From the cell containing the given text, extract its center point as (x, y) coordinate. 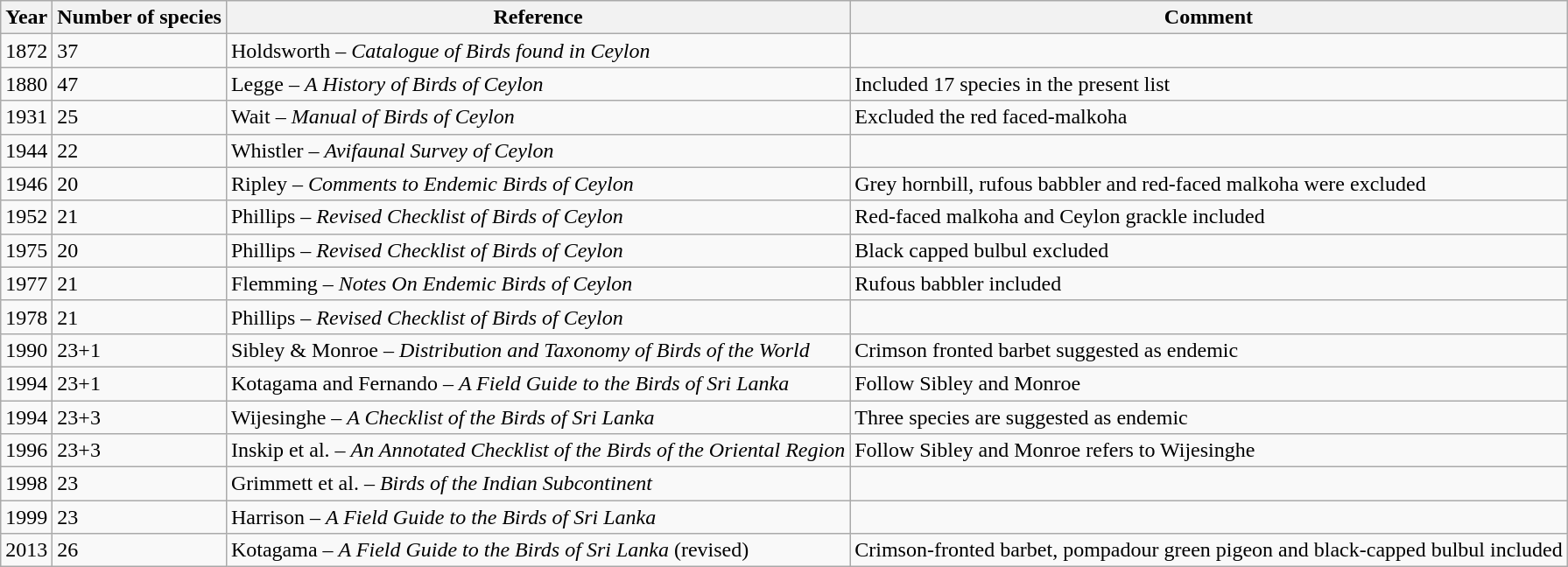
Black capped bulbul excluded (1208, 250)
22 (140, 150)
47 (140, 84)
Red-faced malkoha and Ceylon grackle included (1208, 217)
Grey hornbill, rufous babbler and red-faced malkoha were excluded (1208, 184)
1978 (26, 317)
Follow Sibley and Monroe (1208, 383)
Ripley – Comments to Endemic Birds of Ceylon (538, 184)
Sibley & Monroe – Distribution and Taxonomy of Birds of the World (538, 350)
Holdsworth – Catalogue of Birds found in Ceylon (538, 51)
1880 (26, 84)
1977 (26, 283)
Crimson-fronted barbet, pompadour green pigeon and black-capped bulbul included (1208, 550)
Kotagama and Fernando – A Field Guide to the Birds of Sri Lanka (538, 383)
Harrison – A Field Guide to the Birds of Sri Lanka (538, 517)
1872 (26, 51)
Wijesinghe – A Checklist of the Birds of Sri Lanka (538, 417)
2013 (26, 550)
26 (140, 550)
25 (140, 117)
Number of species (140, 17)
1998 (26, 484)
Inskip et al. – An Annotated Checklist of the Birds of the Oriental Region (538, 451)
1946 (26, 184)
Wait – Manual of Birds of Ceylon (538, 117)
1952 (26, 217)
Three species are suggested as endemic (1208, 417)
Grimmett et al. – Birds of the Indian Subcontinent (538, 484)
37 (140, 51)
Kotagama – A Field Guide to the Birds of Sri Lanka (revised) (538, 550)
1996 (26, 451)
Legge – A History of Birds of Ceylon (538, 84)
Year (26, 17)
1944 (26, 150)
Flemming – Notes On Endemic Birds of Ceylon (538, 283)
1975 (26, 250)
1990 (26, 350)
Rufous babbler included (1208, 283)
Excluded the red faced-malkoha (1208, 117)
1999 (26, 517)
Crimson fronted barbet suggested as endemic (1208, 350)
Whistler – Avifaunal Survey of Ceylon (538, 150)
Reference (538, 17)
1931 (26, 117)
Included 17 species in the present list (1208, 84)
Follow Sibley and Monroe refers to Wijesinghe (1208, 451)
Comment (1208, 17)
